Output the [X, Y] coordinate of the center of the cell containing the given text.  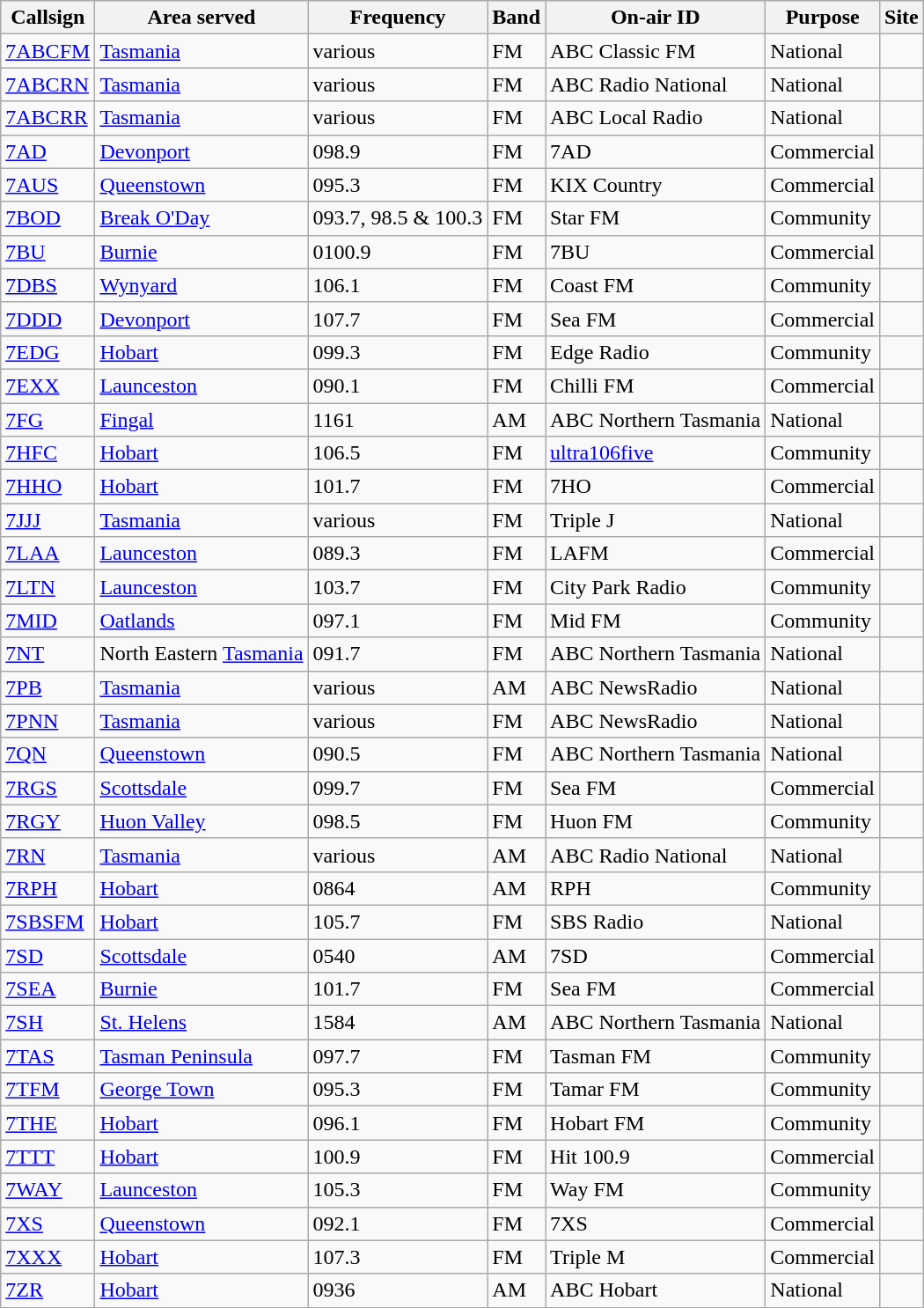
100.9 [398, 1157]
Band [517, 18]
KIX Country [656, 185]
Callsign [48, 18]
7TAS [48, 1056]
Fingal [202, 420]
7ABCFM [48, 51]
7RGY [48, 821]
Purpose [823, 18]
090.5 [398, 754]
0540 [398, 955]
Site [902, 18]
092.1 [398, 1223]
1584 [398, 1023]
7PB [48, 687]
Coast FM [656, 285]
105.7 [398, 922]
7SH [48, 1023]
Area served [202, 18]
Hobart FM [656, 1123]
7QN [48, 754]
George Town [202, 1090]
Mid FM [656, 621]
7DBS [48, 285]
7LAA [48, 554]
7HFC [48, 453]
096.1 [398, 1123]
093.7, 98.5 & 100.3 [398, 218]
0864 [398, 888]
Tasman FM [656, 1056]
7RN [48, 855]
106.1 [398, 285]
103.7 [398, 587]
Star FM [656, 218]
7MID [48, 621]
7EDG [48, 352]
7XXX [48, 1257]
Huon FM [656, 821]
7ABCRR [48, 118]
106.5 [398, 453]
RPH [656, 888]
090.1 [398, 386]
ABC Classic FM [656, 51]
7HO [656, 487]
098.9 [398, 151]
7TFM [48, 1090]
Triple M [656, 1257]
Chilli FM [656, 386]
7THE [48, 1123]
0936 [398, 1290]
Oatlands [202, 621]
Way FM [656, 1190]
7TTT [48, 1157]
7AUS [48, 185]
Edge Radio [656, 352]
Hit 100.9 [656, 1157]
107.7 [398, 319]
Tasman Peninsula [202, 1056]
7EXX [48, 386]
7DDD [48, 319]
Frequency [398, 18]
7RPH [48, 888]
St. Helens [202, 1023]
Wynyard [202, 285]
7SEA [48, 989]
105.3 [398, 1190]
North Eastern Tasmania [202, 654]
ultra106five [656, 453]
1161 [398, 420]
0100.9 [398, 252]
098.5 [398, 821]
City Park Radio [656, 587]
Huon Valley [202, 821]
SBS Radio [656, 922]
7PNN [48, 721]
7NT [48, 654]
107.3 [398, 1257]
097.1 [398, 621]
ABC Local Radio [656, 118]
ABC Hobart [656, 1290]
Triple J [656, 520]
7ZR [48, 1290]
7RGS [48, 788]
7SBSFM [48, 922]
7LTN [48, 587]
7ABCRN [48, 85]
7FG [48, 420]
7BOD [48, 218]
LAFM [656, 554]
7JJJ [48, 520]
7WAY [48, 1190]
097.7 [398, 1056]
7HHO [48, 487]
099.3 [398, 352]
089.3 [398, 554]
099.7 [398, 788]
Tamar FM [656, 1090]
091.7 [398, 654]
On-air ID [656, 18]
Break O'Day [202, 218]
